Scan for the cell matching the given text and deliver its [x, y] coordinate at center. 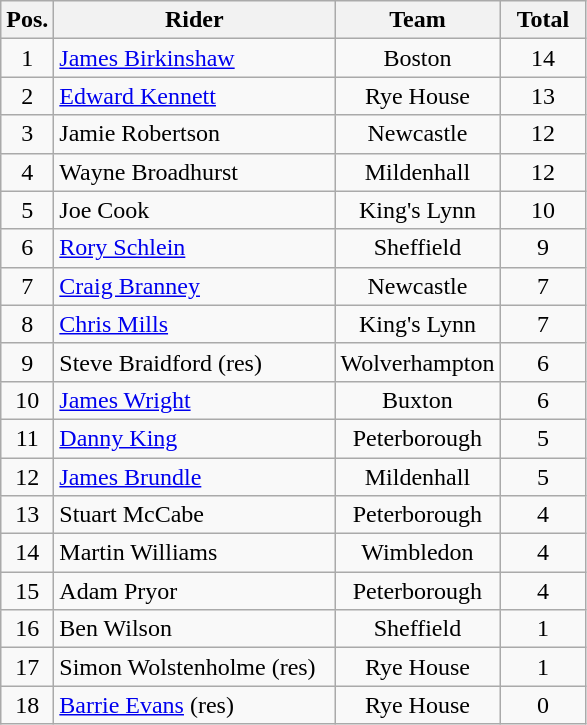
James Birkinshaw [194, 58]
Steve Braidford (res) [194, 362]
Wayne Broadhurst [194, 172]
Buxton [418, 400]
18 [28, 705]
8 [28, 324]
Pos. [28, 20]
11 [28, 438]
Team [418, 20]
Boston [418, 58]
0 [543, 705]
Martin Williams [194, 553]
Ben Wilson [194, 629]
3 [28, 134]
Adam Pryor [194, 591]
James Brundle [194, 477]
Jamie Robertson [194, 134]
Wolverhampton [418, 362]
Craig Branney [194, 286]
Barrie Evans (res) [194, 705]
Wimbledon [418, 553]
15 [28, 591]
16 [28, 629]
Edward Kennett [194, 96]
Joe Cook [194, 210]
Stuart McCabe [194, 515]
Rory Schlein [194, 248]
Chris Mills [194, 324]
Danny King [194, 438]
Simon Wolstenholme (res) [194, 667]
Total [543, 20]
Rider [194, 20]
James Wright [194, 400]
17 [28, 667]
2 [28, 96]
